Determine the (X, Y) coordinate at the center of the cell enclosing the given text.  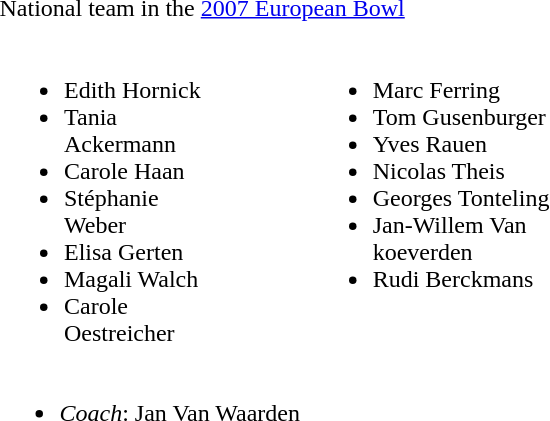
Edith HornickTania AckermannCarole HaanStéphanie WeberElisa GertenMagali WalchCarole Oestreicher (114, 198)
